Return the (x, y) coordinate for the center point of the cell that contains the specified text.  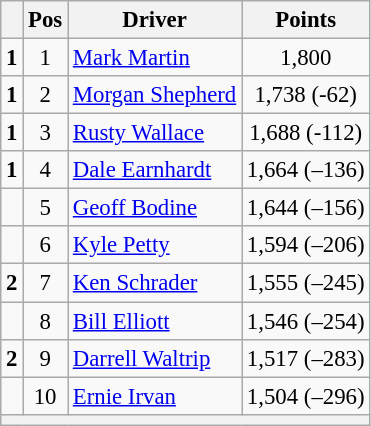
7 (46, 283)
1,664 (–136) (306, 170)
Mark Martin (155, 58)
Rusty Wallace (155, 133)
1,644 (–156) (306, 208)
Morgan Shepherd (155, 95)
Driver (155, 20)
3 (46, 133)
Ernie Irvan (155, 396)
Points (306, 20)
5 (46, 208)
6 (46, 245)
1,504 (–296) (306, 396)
1,555 (–245) (306, 283)
Kyle Petty (155, 245)
4 (46, 170)
Ken Schrader (155, 283)
Geoff Bodine (155, 208)
9 (46, 358)
Bill Elliott (155, 321)
Pos (46, 20)
1,688 (-112) (306, 133)
1,546 (–254) (306, 321)
10 (46, 396)
1,800 (306, 58)
1,594 (–206) (306, 245)
8 (46, 321)
1,517 (–283) (306, 358)
Darrell Waltrip (155, 358)
1,738 (-62) (306, 95)
Dale Earnhardt (155, 170)
